Output the (x, y) coordinate of the center of the cell containing the given text.  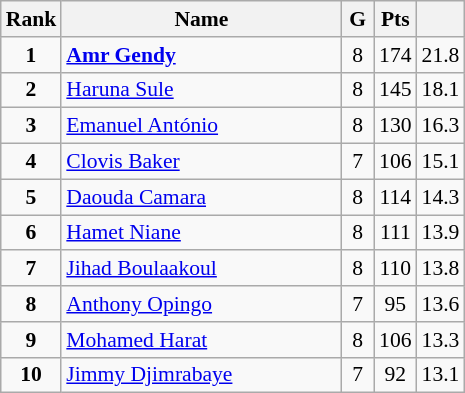
13.3 (441, 340)
111 (396, 233)
Jimmy Djimrabaye (201, 375)
114 (396, 197)
Rank (32, 19)
Haruna Sule (201, 90)
3 (32, 126)
Hamet Niane (201, 233)
Pts (396, 19)
95 (396, 304)
2 (32, 90)
16.3 (441, 126)
13.6 (441, 304)
18.1 (441, 90)
G (358, 19)
1 (32, 55)
Anthony Opingo (201, 304)
Emanuel António (201, 126)
Amr Gendy (201, 55)
4 (32, 162)
130 (396, 126)
Clovis Baker (201, 162)
110 (396, 269)
13.8 (441, 269)
21.8 (441, 55)
92 (396, 375)
14.3 (441, 197)
15.1 (441, 162)
Jihad Boulaakoul (201, 269)
Mohamed Harat (201, 340)
145 (396, 90)
13.1 (441, 375)
10 (32, 375)
174 (396, 55)
Daouda Camara (201, 197)
6 (32, 233)
9 (32, 340)
13.9 (441, 233)
Name (201, 19)
5 (32, 197)
